Search for the cell housing the specified text and yield its [X, Y] center coordinate. 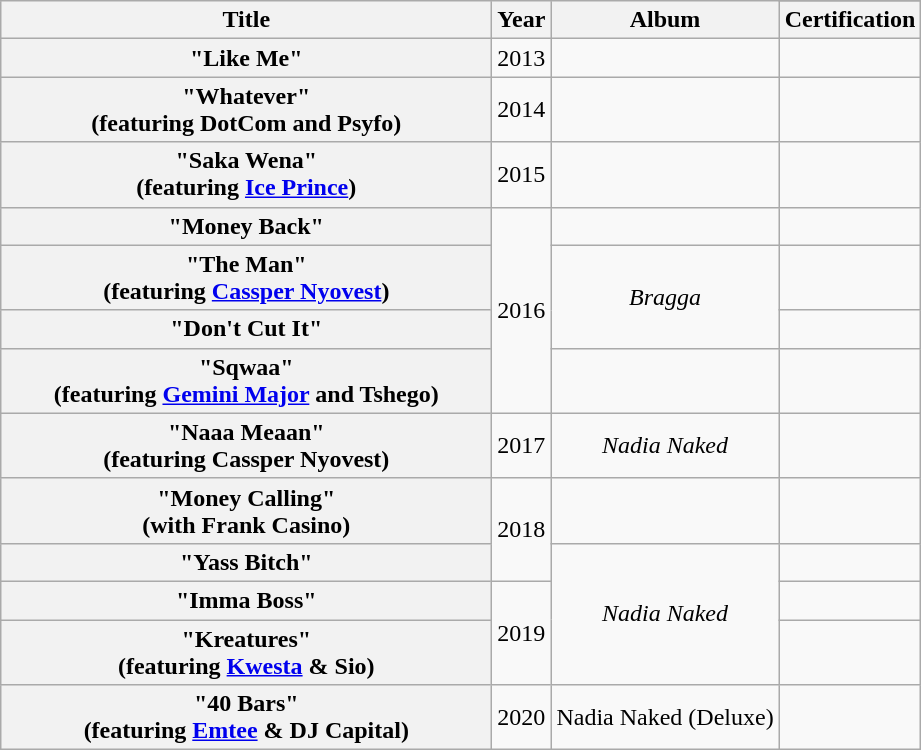
"Yass Bitch" [246, 562]
2013 [522, 58]
Certification [850, 20]
Title [246, 20]
"Money Calling"(with Frank Casino) [246, 510]
"Imma Boss" [246, 600]
"40 Bars"(featuring Emtee & DJ Capital) [246, 718]
Bragga [665, 296]
"Kreatures"(featuring Kwesta & Sio) [246, 652]
"Saka Wena"(featuring Ice Prince) [246, 174]
2015 [522, 174]
"Naaa Meaan"(featuring Cassper Nyovest) [246, 446]
"The Man"(featuring Cassper Nyovest) [246, 278]
2014 [522, 110]
2020 [522, 718]
2016 [522, 310]
2018 [522, 530]
Album [665, 20]
2017 [522, 446]
"Whatever"(featuring DotCom and Psyfo) [246, 110]
Nadia Naked (Deluxe) [665, 718]
"Like Me" [246, 58]
2019 [522, 632]
Year [522, 20]
"Sqwaa"(featuring Gemini Major and Tshego) [246, 380]
"Don't Cut It" [246, 329]
"Money Back" [246, 226]
